Identify which cell holds the provided text, then report its [X, Y] central coordinate. 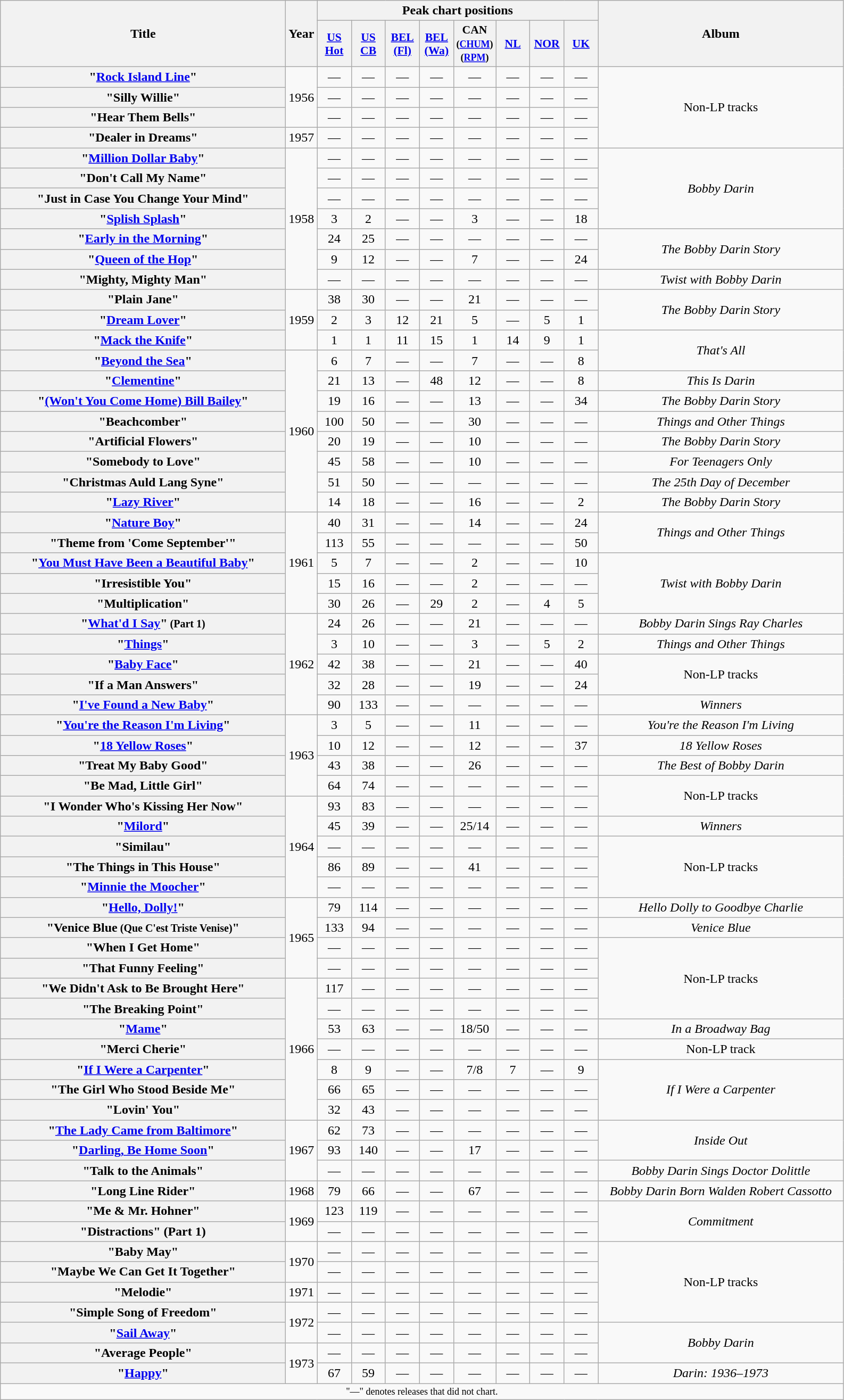
The 25th Day of December [721, 482]
"Venice Blue (Que C'est Triste Venise)" [143, 927]
1963 [301, 755]
1966 [301, 1049]
63 [368, 1029]
113 [334, 543]
NOR [547, 44]
86 [334, 867]
Commitment [721, 1221]
"—" denotes releases that did not chart. [422, 1392]
"Clementine" [143, 380]
1967 [301, 1150]
"The Girl Who Stood Beside Me" [143, 1090]
USCB [368, 44]
"Similau" [143, 847]
17 [475, 1150]
"Beachcomber" [143, 421]
"(Won't You Come Home) Bill Bailey" [143, 401]
1959 [301, 320]
18/50 [475, 1029]
"Baby May" [143, 1252]
"Beyond the Sea" [143, 360]
123 [334, 1211]
"Minnie the Moocher" [143, 887]
41 [475, 867]
This Is Darin [721, 380]
140 [368, 1150]
"The Breaking Point" [143, 1008]
31 [368, 523]
"The Lady Came from Baltimore" [143, 1130]
In a Broadway Bag [721, 1029]
100 [334, 421]
"Average People" [143, 1353]
29 [436, 603]
If I Were a Carpenter [721, 1089]
"When I Get Home" [143, 948]
34 [581, 401]
59 [368, 1373]
1957 [301, 138]
1972 [301, 1322]
65 [368, 1090]
18 Yellow Roses [721, 745]
4 [547, 603]
"Silly Willie" [143, 97]
117 [334, 988]
74 [368, 786]
1973 [301, 1363]
"What'd I Say" (Part 1) [143, 624]
83 [368, 806]
1964 [301, 847]
90 [334, 705]
"Don't Call My Name" [143, 178]
"Multiplication" [143, 603]
"Treat My Baby Good" [143, 766]
"If I Were a Carpenter" [143, 1069]
"Just in Case You Change Your Mind" [143, 198]
For Teenagers Only [721, 462]
Bobby Darin Sings Doctor Dolittle [721, 1171]
7/8 [475, 1069]
1956 [301, 97]
"Dream Lover" [143, 320]
USHot [334, 44]
"Rock Island Line" [143, 77]
NL [513, 44]
"You Must Have Been a Beautiful Baby" [143, 563]
Album [721, 34]
62 [334, 1130]
37 [581, 745]
89 [368, 867]
64 [334, 786]
"Mighty, Mighty Man" [143, 279]
1965 [301, 938]
Hello Dolly to Goodbye Charlie [721, 907]
"Darling, Be Home Soon" [143, 1150]
"Hear Them Bells" [143, 118]
"Million Dollar Baby" [143, 158]
"We Didn't Ask to Be Brought Here" [143, 988]
73 [368, 1130]
Peak chart positions [458, 11]
"Nature Boy" [143, 523]
"Things" [143, 644]
"Lazy River" [143, 502]
Bobby Darin Born Walden Robert Cassotto [721, 1191]
Inside Out [721, 1140]
Darin: 1936–1973 [721, 1373]
6 [334, 360]
"If a Man Answers" [143, 684]
That's All [721, 350]
"You're the Reason I'm Living" [143, 725]
"Me & Mr. Hohner" [143, 1211]
"That Funny Feeling" [143, 968]
1970 [301, 1262]
"Long Line Rider" [143, 1191]
"Plain Jane" [143, 300]
"Melodie" [143, 1292]
"Theme from 'Come September'" [143, 543]
You're the Reason I'm Living [721, 725]
"Artificial Flowers" [143, 442]
BEL(Wa) [436, 44]
39 [368, 826]
"Sail Away" [143, 1332]
1961 [301, 563]
119 [368, 1211]
Title [143, 34]
"Early in the Morning" [143, 239]
94 [368, 927]
114 [368, 907]
"Distractions" (Part 1) [143, 1231]
"Baby Face" [143, 664]
25 [368, 239]
48 [436, 380]
58 [368, 462]
"Merci Cherie" [143, 1049]
"The Things in This House" [143, 867]
55 [368, 543]
Venice Blue [721, 927]
1960 [301, 431]
"I've Found a New Baby" [143, 705]
1962 [301, 664]
1958 [301, 219]
Year [301, 34]
CAN(CHUM)(RPM) [475, 44]
"Lovin' You" [143, 1110]
"Christmas Auld Lang Syne" [143, 482]
20 [334, 442]
"Milord" [143, 826]
1968 [301, 1191]
"Somebody to Love" [143, 462]
UK [581, 44]
51 [334, 482]
"Be Mad, Little Girl" [143, 786]
"Dealer in Dreams" [143, 138]
"Simple Song of Freedom" [143, 1312]
Non-LP track [721, 1049]
25/14 [475, 826]
The Best of Bobby Darin [721, 766]
1969 [301, 1221]
"18 Yellow Roses" [143, 745]
1971 [301, 1292]
"I Wonder Who's Kissing Her Now" [143, 806]
"Mack the Knife" [143, 340]
42 [334, 664]
Bobby Darin Sings Ray Charles [721, 624]
"Mame" [143, 1029]
"Maybe We Can Get It Together" [143, 1272]
BEL(Fl) [402, 44]
"Irresistible You" [143, 583]
"Splish Splash" [143, 219]
"Hello, Dolly!" [143, 907]
53 [334, 1029]
"Happy" [143, 1373]
28 [368, 684]
"Talk to the Animals" [143, 1171]
"Queen of the Hop" [143, 259]
